Capture the cell that displays the provided text and extract its (x, y) central coordinate. 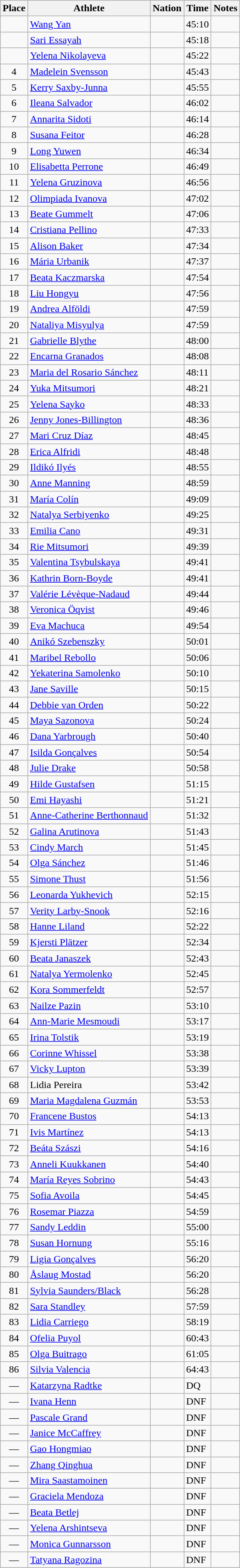
49:44 (197, 594)
Long Yuwen (89, 151)
Pascale Grand (89, 1417)
Ann-Marie Mesmoudi (89, 1021)
46 (14, 737)
48:59 (197, 483)
Graciela Mendoza (89, 1496)
Rie Mitsumori (89, 547)
Ligia Gonçalves (89, 1259)
7 (14, 119)
54:43 (197, 1180)
Tatyana Ragozina (89, 1560)
Ildikó Ilyés (89, 467)
Beate Gummelt (89, 214)
Debbie van Orden (89, 705)
Ivis Martínez (89, 1132)
Yelena Gruzinova (89, 182)
16 (14, 262)
50 (14, 800)
66 (14, 1053)
Notes (225, 8)
Madelein Svensson (89, 72)
47:54 (197, 277)
Verity Larby-Snook (89, 910)
Gabrielle Blythe (89, 341)
Leonarda Yukhevich (89, 895)
50:40 (197, 737)
14 (14, 230)
46:02 (197, 103)
Erica Alfridi (89, 451)
58 (14, 926)
Beata Kaczmarska (89, 277)
Susana Feitor (89, 135)
49:31 (197, 531)
40 (14, 641)
Silvia Valencia (89, 1370)
10 (14, 166)
Wang Yan (89, 24)
31 (14, 499)
Lidia Carriego (89, 1322)
48:11 (197, 372)
52:57 (197, 990)
47:56 (197, 293)
86 (14, 1370)
15 (14, 246)
25 (14, 404)
Åslaug Mostad (89, 1275)
46:49 (197, 166)
Sandy Leddin (89, 1227)
11 (14, 182)
54:40 (197, 1164)
Yelena Arshintseva (89, 1528)
50:06 (197, 657)
48:00 (197, 341)
8 (14, 135)
38 (14, 610)
69 (14, 1101)
47:06 (197, 214)
47 (14, 752)
6 (14, 103)
Nation (167, 8)
71 (14, 1132)
50:24 (197, 721)
Gao Hongmiao (89, 1449)
Susan Hornung (89, 1243)
Lidia Pereira (89, 1085)
52 (14, 831)
Yuka Mitsumori (89, 388)
27 (14, 435)
48:48 (197, 451)
48:45 (197, 435)
Cindy March (89, 847)
39 (14, 626)
Isilda Gonçalves (89, 752)
18 (14, 293)
Alison Baker (89, 246)
30 (14, 483)
Athlete (89, 8)
61 (14, 974)
12 (14, 198)
49:54 (197, 626)
55:16 (197, 1243)
77 (14, 1227)
Janice McCaffrey (89, 1433)
45:22 (197, 56)
46:56 (197, 182)
Kerry Saxby-Junna (89, 87)
Yekaterina Samolenko (89, 673)
Jenny Jones-Billington (89, 420)
Natalya Serbiyenko (89, 515)
Julie Drake (89, 768)
50:10 (197, 673)
24 (14, 388)
Liu Hongyu (89, 293)
57 (14, 910)
47:37 (197, 262)
Andrea Alföldi (89, 309)
84 (14, 1338)
Mária Urbanik (89, 262)
Eva Machuca (89, 626)
45:43 (197, 72)
60 (14, 958)
36 (14, 578)
61:05 (197, 1354)
Olimpiada Ivanova (89, 198)
Ivana Henn (89, 1401)
Sara Standley (89, 1306)
María Reyes Sobrino (89, 1180)
Time (197, 8)
49:09 (197, 499)
Anne Manning (89, 483)
Yelena Nikolayeva (89, 56)
50:54 (197, 752)
Monica Gunnarsson (89, 1544)
52:16 (197, 910)
47:02 (197, 198)
9 (14, 151)
Dana Yarbrough (89, 737)
Hilde Gustafsen (89, 784)
Vicky Lupton (89, 1069)
78 (14, 1243)
Place (14, 8)
65 (14, 1037)
Galina Arutinova (89, 831)
Maya Sazonova (89, 721)
Annarita Sidoti (89, 119)
48:36 (197, 420)
82 (14, 1306)
79 (14, 1259)
83 (14, 1322)
Nataliya Misyulya (89, 325)
51:56 (197, 879)
19 (14, 309)
54:59 (197, 1212)
Irina Tolstik (89, 1037)
48 (14, 768)
51:21 (197, 800)
51:46 (197, 863)
60:43 (197, 1338)
21 (14, 341)
53:19 (197, 1037)
48:21 (197, 388)
47:33 (197, 230)
17 (14, 277)
42 (14, 673)
53 (14, 847)
56:28 (197, 1291)
53:53 (197, 1101)
80 (14, 1275)
37 (14, 594)
53:17 (197, 1021)
Natalya Yermolenko (89, 974)
Elisabetta Perrone (89, 166)
43 (14, 689)
Simone Thust (89, 879)
Francene Bustos (89, 1116)
67 (14, 1069)
58:19 (197, 1322)
45 (14, 721)
53:10 (197, 1006)
Hanne Liland (89, 926)
Beáta Szászi (89, 1148)
Emi Hayashi (89, 800)
Sari Essayah (89, 40)
Ileana Salvador (89, 103)
53:42 (197, 1085)
63 (14, 1006)
50:15 (197, 689)
32 (14, 515)
Maria del Rosario Sánchez (89, 372)
50:58 (197, 768)
Corinne Whissel (89, 1053)
53:39 (197, 1069)
4 (14, 72)
81 (14, 1291)
46:28 (197, 135)
Anne-Catherine Berthonnaud (89, 816)
28 (14, 451)
Zhang Qinghua (89, 1464)
Veronica Öqvist (89, 610)
51:15 (197, 784)
54:45 (197, 1195)
Nailze Pazin (89, 1006)
64 (14, 1021)
Mari Cruz Díaz (89, 435)
68 (14, 1085)
Anneli Kuukkanen (89, 1164)
52:45 (197, 974)
51:32 (197, 816)
52:15 (197, 895)
Encarna Granados (89, 356)
Katarzyna Radtke (89, 1385)
48:08 (197, 356)
55:00 (197, 1227)
50:22 (197, 705)
Anikó Szebenszky (89, 641)
5 (14, 87)
47:34 (197, 246)
54 (14, 863)
Kathrin Born-Boyde (89, 578)
Olga Buitrago (89, 1354)
51 (14, 816)
73 (14, 1164)
41 (14, 657)
74 (14, 1180)
52:34 (197, 942)
Kjersti Plätzer (89, 942)
20 (14, 325)
51:45 (197, 847)
Ofelia Puyol (89, 1338)
72 (14, 1148)
57:59 (197, 1306)
48:55 (197, 467)
35 (14, 562)
55 (14, 879)
75 (14, 1195)
Rosemar Piazza (89, 1212)
49:46 (197, 610)
49:25 (197, 515)
53:38 (197, 1053)
Maria Magdalena Guzmán (89, 1101)
76 (14, 1212)
64:43 (197, 1370)
52:43 (197, 958)
70 (14, 1116)
Kora Sommerfeldt (89, 990)
Valentina Tsybulskaya (89, 562)
59 (14, 942)
85 (14, 1354)
49 (14, 784)
Beata Janaszek (89, 958)
51:43 (197, 831)
Valérie Lévèque-Nadaud (89, 594)
Emilia Cano (89, 531)
62 (14, 990)
45:55 (197, 87)
Olga Sánchez (89, 863)
Maribel Rebollo (89, 657)
Sofia Avoila (89, 1195)
54:16 (197, 1148)
48:33 (197, 404)
52:22 (197, 926)
45:10 (197, 24)
45:18 (197, 40)
26 (14, 420)
29 (14, 467)
50:01 (197, 641)
Mira Saastamoinen (89, 1481)
Cristiana Pellino (89, 230)
46:34 (197, 151)
Yelena Sayko (89, 404)
49:39 (197, 547)
56 (14, 895)
Sylvia Saunders/Black (89, 1291)
DQ (197, 1385)
Jane Saville (89, 689)
22 (14, 356)
María Colín (89, 499)
Beata Betlej (89, 1512)
34 (14, 547)
44 (14, 705)
46:14 (197, 119)
23 (14, 372)
13 (14, 214)
33 (14, 531)
